Search for the cell housing the specified text and yield its (X, Y) center coordinate. 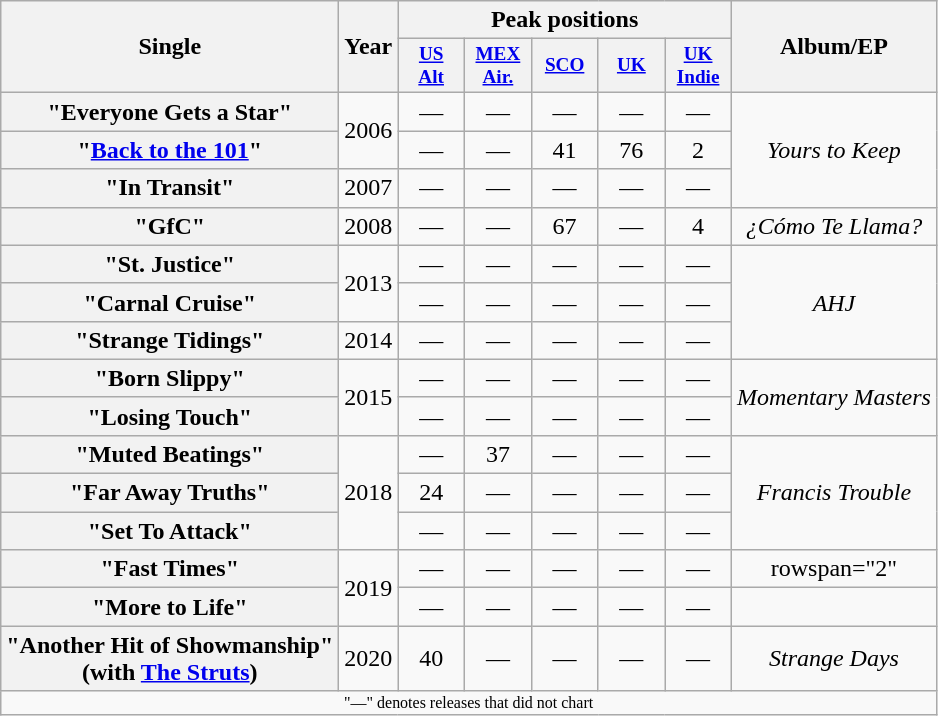
"—" denotes releases that did not chart (469, 703)
2013 (368, 283)
24 (432, 493)
USAlt (432, 66)
Year (368, 47)
Yours to Keep (834, 150)
2014 (368, 340)
76 (632, 150)
"Set To Attack" (170, 531)
"GfC" (170, 226)
¿Cómo Te Llama? (834, 226)
Album/EP (834, 47)
"Muted Beatings" (170, 455)
2018 (368, 493)
2020 (368, 658)
Strange Days (834, 658)
MEXAir. (498, 66)
"Another Hit of Showmanship" (with The Struts) (170, 658)
UK (632, 66)
Momentary Masters (834, 397)
"Fast Times" (170, 569)
"In Transit" (170, 188)
2015 (368, 397)
"Carnal Cruise" (170, 302)
2006 (368, 131)
"Losing Touch" (170, 416)
UKIndie (698, 66)
AHJ (834, 302)
"Strange Tidings" (170, 340)
"More to Life" (170, 607)
2008 (368, 226)
Francis Trouble (834, 493)
"Back to the 101" (170, 150)
"Far Away Truths" (170, 493)
SCO (564, 66)
41 (564, 150)
67 (564, 226)
2007 (368, 188)
Peak positions (565, 20)
40 (432, 658)
2019 (368, 588)
2 (698, 150)
4 (698, 226)
Single (170, 47)
37 (498, 455)
rowspan="2" (834, 569)
"Born Slippy" (170, 378)
"Everyone Gets a Star" (170, 112)
"St. Justice" (170, 264)
